Return the (x, y) coordinate for the center point of the cell that contains the specified text.  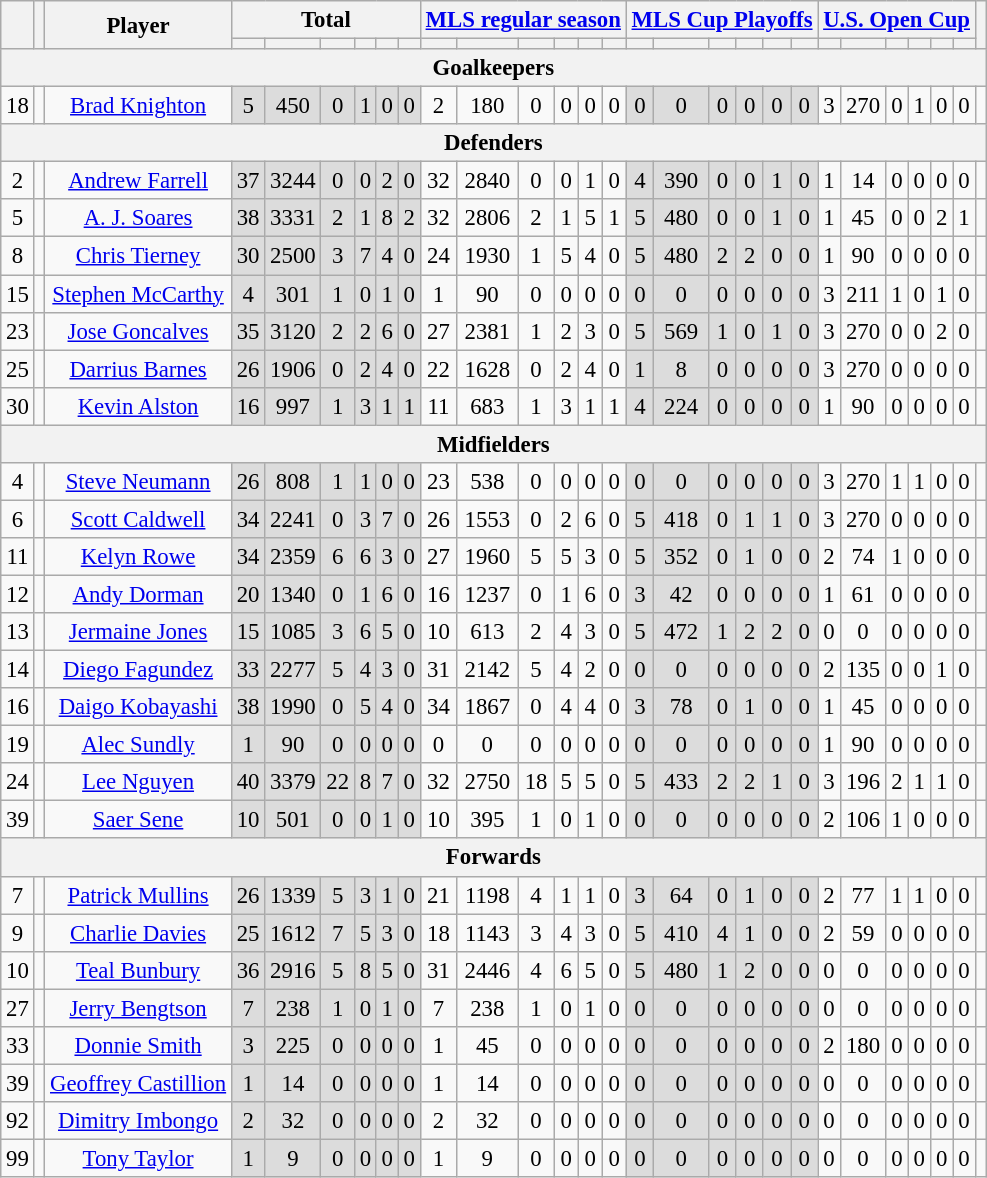
2142 (488, 670)
301 (293, 294)
Teal Bunbury (138, 970)
Charlie Davies (138, 933)
3120 (293, 331)
Steve Neumann (138, 482)
1339 (293, 895)
Tony Taylor (138, 1158)
Scott Caldwell (138, 519)
Jermaine Jones (138, 632)
433 (680, 782)
Midfielders (494, 444)
Daigo Kobayashi (138, 707)
61 (863, 594)
225 (293, 1046)
Total (326, 20)
40 (248, 782)
Jerry Bengtson (138, 1008)
Diego Fagundez (138, 670)
1340 (293, 594)
997 (293, 406)
1143 (488, 933)
Chris Tierney (138, 256)
2750 (488, 782)
78 (680, 707)
472 (680, 632)
1085 (293, 632)
Goalkeepers (494, 68)
Brad Knighton (138, 106)
99 (18, 1158)
Kelyn Rowe (138, 557)
Geoffrey Castillion (138, 1083)
1612 (293, 933)
A. J. Soares (138, 219)
Kevin Alston (138, 406)
352 (680, 557)
390 (680, 181)
501 (293, 820)
2359 (293, 557)
Donnie Smith (138, 1046)
2500 (293, 256)
19 (18, 745)
92 (18, 1121)
37 (248, 181)
MLS Cup Playoffs (722, 20)
Jose Goncalves (138, 331)
77 (863, 895)
Patrick Mullins (138, 895)
Andrew Farrell (138, 181)
395 (488, 820)
2446 (488, 970)
2277 (293, 670)
1628 (488, 369)
1198 (488, 895)
Player (138, 25)
1906 (293, 369)
2381 (488, 331)
74 (863, 557)
2241 (293, 519)
Alec Sundly (138, 745)
418 (680, 519)
42 (680, 594)
Forwards (494, 858)
Lee Nguyen (138, 782)
1960 (488, 557)
196 (863, 782)
1553 (488, 519)
64 (680, 895)
450 (293, 106)
3331 (293, 219)
2840 (488, 181)
35 (248, 331)
569 (680, 331)
224 (680, 406)
Darrius Barnes (138, 369)
Saer Sene (138, 820)
683 (488, 406)
135 (863, 670)
410 (680, 933)
Dimitry Imbongo (138, 1121)
538 (488, 482)
1930 (488, 256)
Defenders (494, 143)
MLS regular season (523, 20)
808 (293, 482)
1990 (293, 707)
2916 (293, 970)
211 (863, 294)
Andy Dorman (138, 594)
1237 (488, 594)
3379 (293, 782)
2806 (488, 219)
Stephen McCarthy (138, 294)
21 (438, 895)
U.S. Open Cup (896, 20)
36 (248, 970)
106 (863, 820)
59 (863, 933)
12 (18, 594)
3244 (293, 181)
1867 (488, 707)
20 (248, 594)
613 (488, 632)
13 (18, 632)
